Detect which cell encompasses the target text, then output its [X, Y] center coordinate. 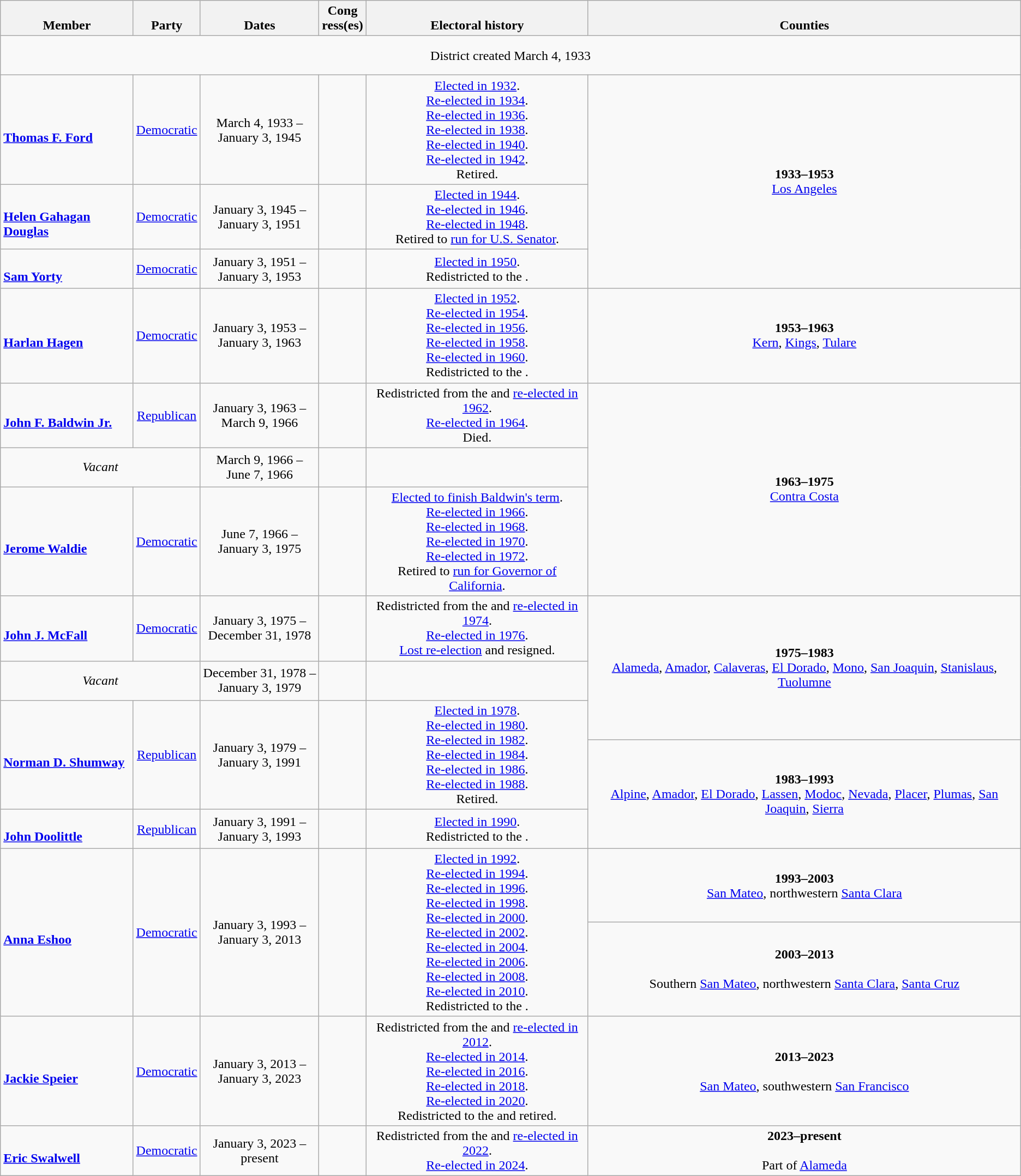
Elected in 1990.Redistricted to the . [477, 829]
2003–2013Southern San Mateo, northwestern Santa Clara, Santa Cruz [804, 969]
Redistricted from the and re-elected in 2022.Re-elected in 2024. [477, 1150]
Party [167, 19]
1993–2003San Mateo, northwestern Santa Clara [804, 885]
Redistricted from the and re-elected in 1974.Re-elected in 1976. Lost re-election and resigned. [477, 628]
District created March 4, 1933 [510, 56]
Congress(es) [343, 19]
January 3, 1979 –January 3, 1991 [260, 755]
Eric Swalwell [67, 1150]
March 4, 1933 –January 3, 1945 [260, 130]
Jackie Speier [67, 1071]
June 7, 1966 –January 3, 1975 [260, 541]
March 9, 1966 –June 7, 1966 [260, 467]
1983–1993Alpine, Amador, El Dorado, Lassen, Modoc, Nevada, Placer, Plumas, San Joaquin, Sierra [804, 794]
John F. Baldwin Jr. [67, 415]
January 3, 1945 –January 3, 1951 [260, 217]
John J. McFall [67, 628]
Redistricted from the and re-elected in 1962.Re-elected in 1964.Died. [477, 415]
John Doolittle [67, 829]
Sam Yorty [67, 269]
Dates [260, 19]
2013–2023San Mateo, southwestern San Francisco [804, 1071]
January 3, 1993 –January 3, 2013 [260, 932]
January 3, 2023 –present [260, 1150]
1975–1983Alameda, Amador, Calaveras, El Dorado, Mono, San Joaquin, Stanislaus, Tuolumne [804, 667]
Thomas F. Ford [67, 130]
Elected in 1952.Re-elected in 1954.Re-elected in 1956.Re-elected in 1958.Re-elected in 1960.Redistricted to the . [477, 336]
Elected in 1978.Re-elected in 1980.Re-elected in 1982.Re-elected in 1984.Re-elected in 1986.Re-elected in 1988.Retired. [477, 755]
December 31, 1978 –January 3, 1979 [260, 680]
Electoral history [477, 19]
1953–1963Kern, Kings, Tulare [804, 336]
Counties [804, 19]
Jerome Waldie [67, 541]
January 3, 1951 –January 3, 1953 [260, 269]
Anna Eshoo [67, 932]
Elected in 1944.Re-elected in 1946.Re-elected in 1948.Retired to run for U.S. Senator. [477, 217]
Elected in 1950.Redistricted to the . [477, 269]
Member [67, 19]
1963–1975Contra Costa [804, 490]
Norman D. Shumway [67, 755]
2023–presentPart of Alameda [804, 1150]
January 3, 1953 –January 3, 1963 [260, 336]
January 3, 1963 –March 9, 1966 [260, 415]
January 3, 1991 –January 3, 1993 [260, 829]
Harlan Hagen [67, 336]
Elected in 1932.Re-elected in 1934.Re-elected in 1936.Re-elected in 1938.Re-elected in 1940.Re-elected in 1942.Retired. [477, 130]
Helen Gahagan Douglas [67, 217]
January 3, 1975 –December 31, 1978 [260, 628]
January 3, 2013 –January 3, 2023 [260, 1071]
1933–1953Los Angeles [804, 182]
